Locate the cell with the specified text and output its [x, y] center coordinate. 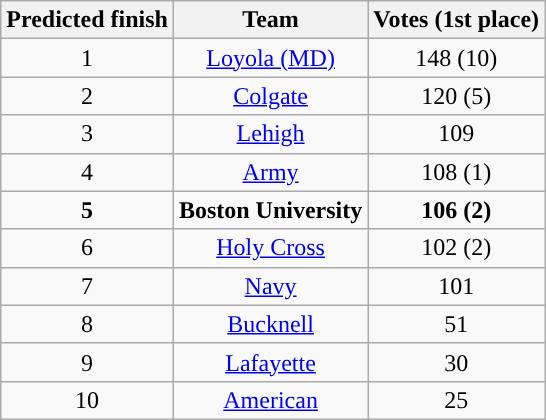
5 [88, 210]
106 (2) [456, 210]
Colgate [270, 96]
Bucknell [270, 324]
25 [456, 400]
Holy Cross [270, 248]
101 [456, 286]
9 [88, 362]
10 [88, 400]
148 (10) [456, 58]
102 (2) [456, 248]
Loyola (MD) [270, 58]
Boston University [270, 210]
American [270, 400]
Navy [270, 286]
120 (5) [456, 96]
Predicted finish [88, 20]
6 [88, 248]
Lafayette [270, 362]
Lehigh [270, 134]
Team [270, 20]
30 [456, 362]
51 [456, 324]
2 [88, 96]
1 [88, 58]
Votes (1st place) [456, 20]
Army [270, 172]
109 [456, 134]
7 [88, 286]
8 [88, 324]
108 (1) [456, 172]
3 [88, 134]
4 [88, 172]
